Detect which cell encompasses the target text, then output its (X, Y) center coordinate. 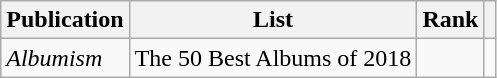
Publication (65, 20)
Rank (450, 20)
The 50 Best Albums of 2018 (273, 58)
Albumism (65, 58)
List (273, 20)
